Return (X, Y) of the center of cell containing provided text 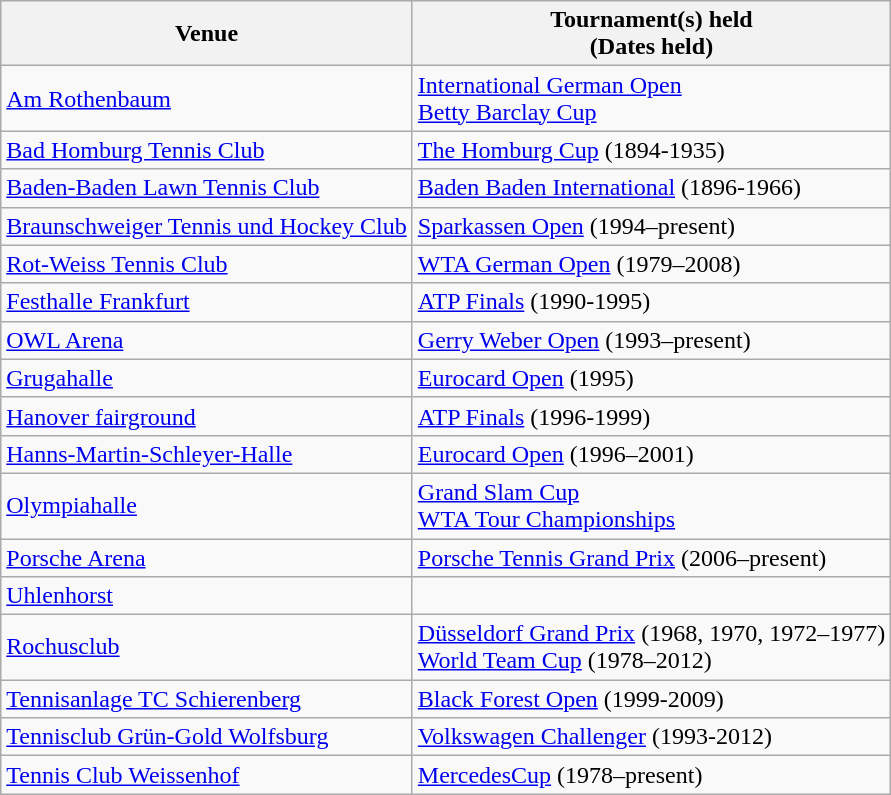
International German OpenBetty Barclay Cup (651, 98)
Hanns-Martin-Schleyer-Halle (207, 454)
Rot-Weiss Tennis Club (207, 264)
WTA German Open (1979–2008) (651, 264)
Olympiahalle (207, 506)
Black Forest Open (1999-2009) (651, 699)
Bad Homburg Tennis Club (207, 150)
Uhlenhorst (207, 596)
Baden-Baden Lawn Tennis Club (207, 188)
Tournament(s) held(Dates held) (651, 34)
Hanover fairground (207, 416)
Eurocard Open (1995) (651, 378)
ATP Finals (1996-1999) (651, 416)
Tennisclub Grün-Gold Wolfsburg (207, 737)
Düsseldorf Grand Prix (1968, 1970, 1972–1977) World Team Cup (1978–2012) (651, 648)
Venue (207, 34)
Grand Slam CupWTA Tour Championships (651, 506)
Grugahalle (207, 378)
ATP Finals (1990-1995) (651, 302)
Am Rothenbaum (207, 98)
Porsche Tennis Grand Prix (2006–present) (651, 557)
The Homburg Cup (1894-1935) (651, 150)
Tennisanlage TC Schierenberg (207, 699)
OWL Arena (207, 340)
Porsche Arena (207, 557)
MercedesCup (1978–present) (651, 775)
Rochusclub (207, 648)
Sparkassen Open (1994–present) (651, 226)
Eurocard Open (1996–2001) (651, 454)
Volkswagen Challenger (1993-2012) (651, 737)
Braunschweiger Tennis und Hockey Club (207, 226)
Gerry Weber Open (1993–present) (651, 340)
Festhalle Frankfurt (207, 302)
Tennis Club Weissenhof (207, 775)
Baden Baden International (1896-1966) (651, 188)
